Return the (x, y) coordinate for the center point of the cell that contains the specified text.  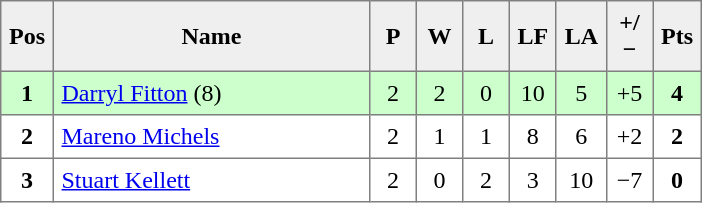
W (439, 36)
5 (581, 93)
LF (532, 36)
P (393, 36)
8 (532, 137)
Darryl Fitton (8) (211, 93)
+5 (629, 93)
Mareno Michels (211, 137)
4 (677, 93)
−7 (629, 180)
Name (211, 36)
Pos (27, 36)
+2 (629, 137)
LA (581, 36)
Pts (677, 36)
Stuart Kellett (211, 180)
L (486, 36)
+/− (629, 36)
6 (581, 137)
